Identify which cell holds the provided text, then report its [x, y] central coordinate. 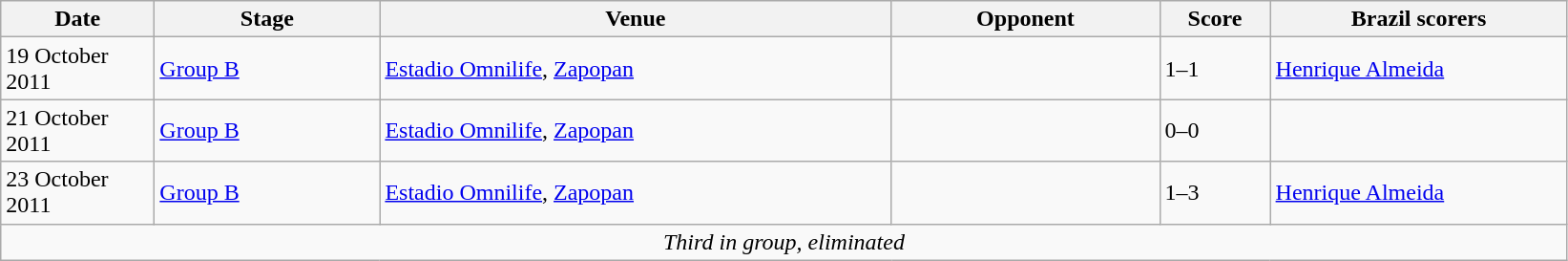
Opponent [1025, 19]
Date [78, 19]
23 October 2011 [78, 193]
Third in group, eliminated [784, 242]
Score [1215, 19]
21 October 2011 [78, 130]
1–3 [1215, 193]
Stage [267, 19]
19 October 2011 [78, 69]
0–0 [1215, 130]
Brazil scorers [1418, 19]
Venue [636, 19]
1–1 [1215, 69]
